Identify which cell holds the provided text, then report its (X, Y) central coordinate. 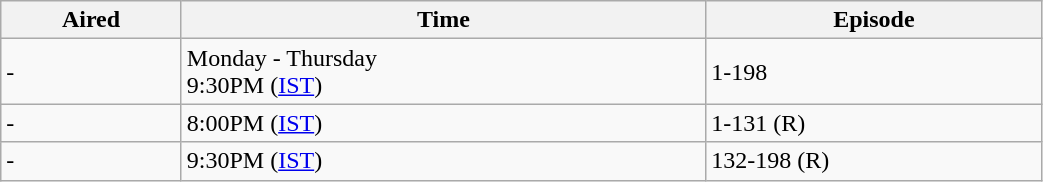
Time (443, 20)
Monday - Thursday 9:30PM (IST) (443, 72)
8:00PM (IST) (443, 123)
Aired (92, 20)
132-198 (R) (874, 161)
1-131 (R) (874, 123)
9:30PM (IST) (443, 161)
Episode (874, 20)
1-198 (874, 72)
